Locate the cell with the specified text and output its (x, y) center coordinate. 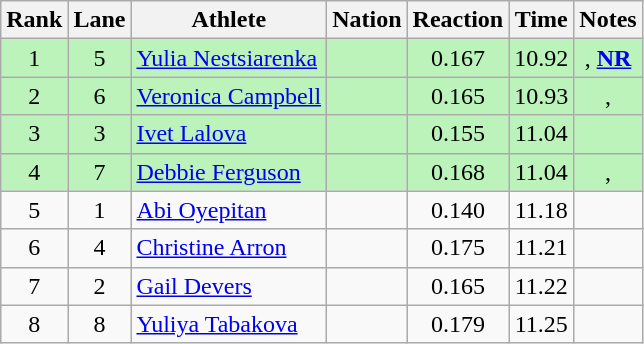
11.18 (542, 210)
0.140 (458, 210)
0.179 (458, 324)
Nation (367, 20)
Athlete (229, 20)
Notes (608, 20)
11.25 (542, 324)
Time (542, 20)
Reaction (458, 20)
11.21 (542, 248)
Abi Oyepitan (229, 210)
, NR (608, 58)
0.168 (458, 172)
0.175 (458, 248)
0.167 (458, 58)
0.155 (458, 134)
Ivet Lalova (229, 134)
Veronica Campbell (229, 96)
Christine Arron (229, 248)
Gail Devers (229, 286)
Rank (34, 20)
10.92 (542, 58)
Yulia Nestsiarenka (229, 58)
Debbie Ferguson (229, 172)
10.93 (542, 96)
11.22 (542, 286)
Yuliya Tabakova (229, 324)
Lane (100, 20)
